Detect which cell encompasses the target text, then output its [x, y] center coordinate. 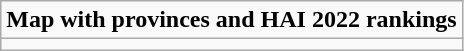
Map with provinces and HAI 2022 rankings [232, 20]
